Identify which cell holds the provided text, then report its (X, Y) central coordinate. 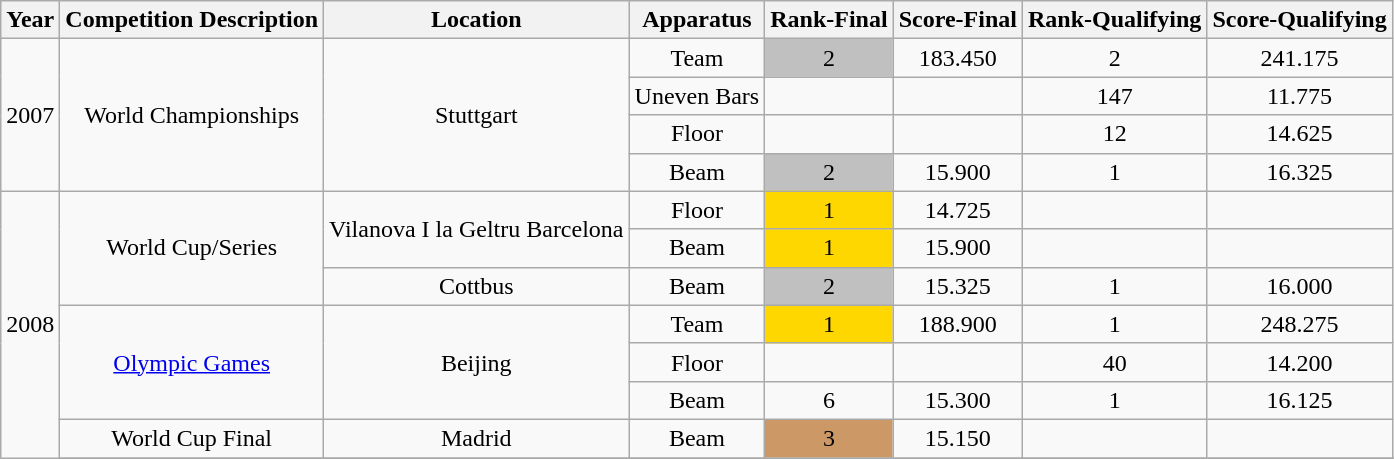
188.900 (958, 324)
Competition Description (192, 20)
Location (477, 20)
2008 (30, 324)
15.300 (958, 400)
World Cup Final (192, 438)
2007 (30, 115)
15.325 (958, 286)
Vilanova I la Geltru Barcelona (477, 229)
Rank-Final (829, 20)
14.725 (958, 210)
Year (30, 20)
16.000 (1300, 286)
16.125 (1300, 400)
12 (1114, 134)
15.150 (958, 438)
183.450 (958, 58)
16.325 (1300, 172)
147 (1114, 96)
40 (1114, 362)
248.275 (1300, 324)
Beijing (477, 362)
11.775 (1300, 96)
Olympic Games (192, 362)
Score-Qualifying (1300, 20)
Score-Final (958, 20)
Cottbus (477, 286)
Rank-Qualifying (1114, 20)
Stuttgart (477, 115)
World Championships (192, 115)
3 (829, 438)
14.200 (1300, 362)
14.625 (1300, 134)
World Cup/Series (192, 248)
241.175 (1300, 58)
Uneven Bars (697, 96)
6 (829, 400)
Apparatus (697, 20)
Madrid (477, 438)
